Return (X, Y) of the center of cell containing provided text 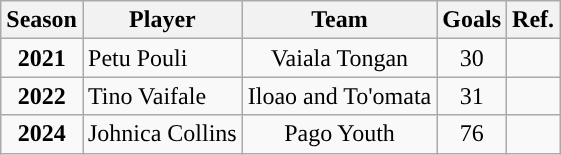
Petu Pouli (162, 58)
Ref. (534, 20)
Season (42, 20)
Vaiala Tongan (340, 58)
Team (340, 20)
Player (162, 20)
Johnica Collins (162, 134)
30 (472, 58)
Goals (472, 20)
2022 (42, 96)
76 (472, 134)
2021 (42, 58)
Iloao and To'omata (340, 96)
31 (472, 96)
2024 (42, 134)
Tino Vaifale (162, 96)
Pago Youth (340, 134)
